For the text-containing cell, return its midpoint in [x, y] coordinate format. 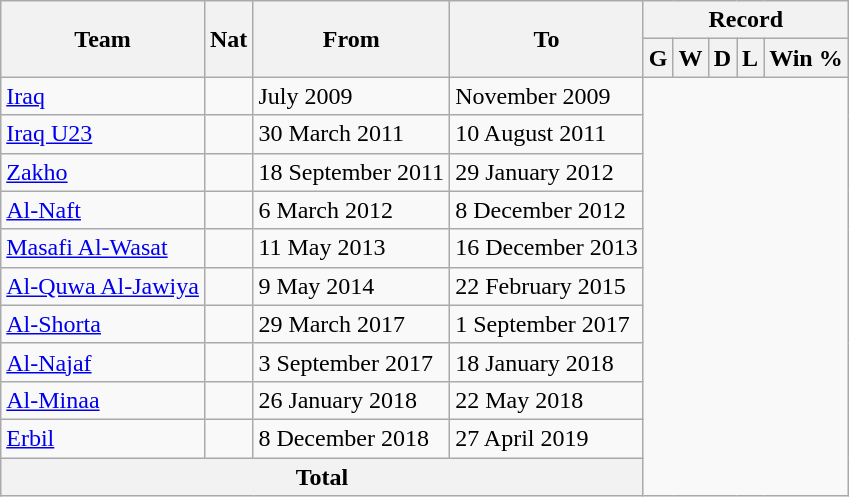
30 March 2011 [352, 134]
11 May 2013 [352, 248]
Win % [806, 58]
Nat [228, 39]
22 May 2018 [547, 400]
W [690, 58]
Al-Naft [103, 210]
9 May 2014 [352, 286]
D [722, 58]
16 December 2013 [547, 248]
8 December 2018 [352, 438]
8 December 2012 [547, 210]
27 April 2019 [547, 438]
Al-Shorta [103, 324]
L [750, 58]
18 September 2011 [352, 172]
Al-Minaa [103, 400]
22 February 2015 [547, 286]
1 September 2017 [547, 324]
Masafi Al-Wasat [103, 248]
November 2009 [547, 96]
Iraq [103, 96]
Zakho [103, 172]
18 January 2018 [547, 362]
G [658, 58]
29 January 2012 [547, 172]
July 2009 [352, 96]
6 March 2012 [352, 210]
Total [322, 477]
26 January 2018 [352, 400]
10 August 2011 [547, 134]
Iraq U23 [103, 134]
To [547, 39]
Record [746, 20]
From [352, 39]
3 September 2017 [352, 362]
Erbil [103, 438]
Al-Najaf [103, 362]
29 March 2017 [352, 324]
Al-Quwa Al-Jawiya [103, 286]
Team [103, 39]
